From the cell containing the given text, extract its center point as (X, Y) coordinate. 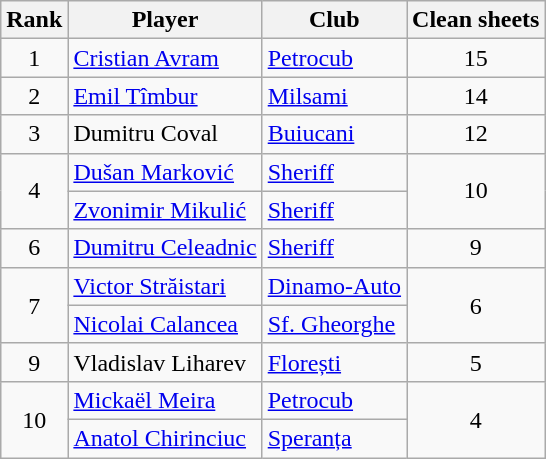
Florești (334, 362)
Nicolai Calancea (165, 324)
Dumitru Coval (165, 134)
Cristian Avram (165, 58)
Dinamo-Auto (334, 286)
Emil Tîmbur (165, 96)
Club (334, 20)
12 (476, 134)
1 (34, 58)
5 (476, 362)
3 (34, 134)
Rank (34, 20)
Mickaël Meira (165, 400)
Clean sheets (476, 20)
Buiucani (334, 134)
Victor Străistari (165, 286)
Speranța (334, 438)
Zvonimir Mikulić (165, 210)
Anatol Chirinciuc (165, 438)
Dumitru Celeadnic (165, 248)
14 (476, 96)
Milsami (334, 96)
Vladislav Liharev (165, 362)
7 (34, 305)
15 (476, 58)
Player (165, 20)
Sf. Gheorghe (334, 324)
Dušan Marković (165, 172)
2 (34, 96)
